Determine the (x, y) coordinate at the center of the cell enclosing the given text.  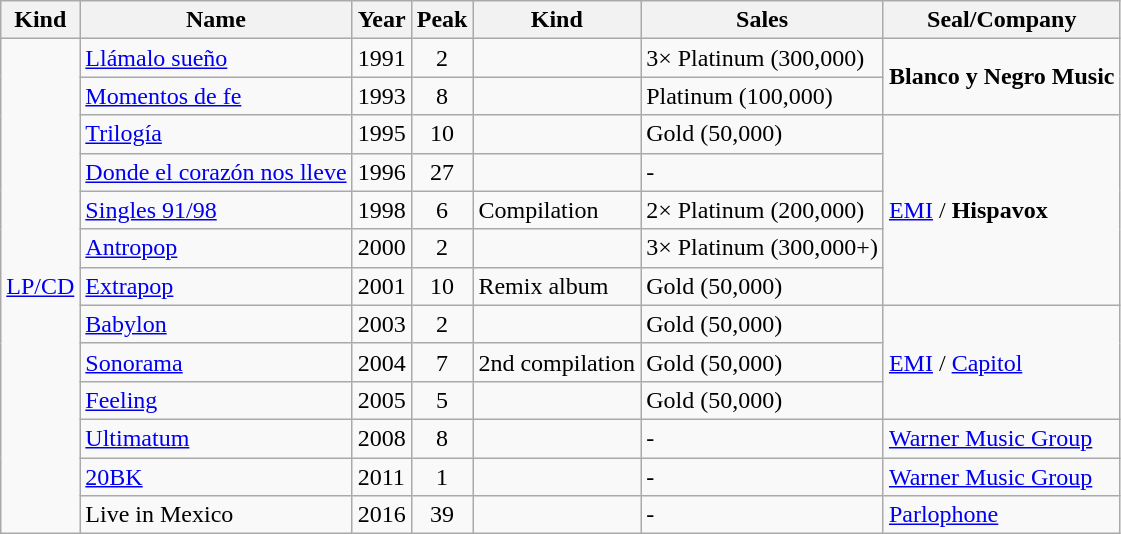
2005 (382, 400)
Blanco y Negro Music (1002, 77)
Donde el corazón nos lleve (216, 172)
Ultimatum (216, 438)
Peak (442, 20)
Babylon (216, 324)
Trilogía (216, 134)
1993 (382, 96)
EMI / Capitol (1002, 362)
LP/CD (40, 286)
2001 (382, 286)
3× Platinum (300,000+) (762, 248)
Compilation (557, 210)
2004 (382, 362)
2016 (382, 515)
Parlophone (1002, 515)
Singles 91/98 (216, 210)
27 (442, 172)
Platinum (100,000) (762, 96)
6 (442, 210)
39 (442, 515)
2× Platinum (200,000) (762, 210)
1991 (382, 58)
1998 (382, 210)
20BK (216, 477)
Name (216, 20)
3× Platinum (300,000) (762, 58)
2011 (382, 477)
Feeling (216, 400)
7 (442, 362)
Year (382, 20)
2000 (382, 248)
1 (442, 477)
5 (442, 400)
Seal/Company (1002, 20)
EMI / Hispavox (1002, 210)
Sales (762, 20)
Antropop (216, 248)
2nd compilation (557, 362)
2008 (382, 438)
Llámalo sueño (216, 58)
1995 (382, 134)
Live in Mexico (216, 515)
Momentos de fe (216, 96)
1996 (382, 172)
Extrapop (216, 286)
Sonorama (216, 362)
2003 (382, 324)
Remix album (557, 286)
